Identify which cell holds the provided text, then report its [X, Y] central coordinate. 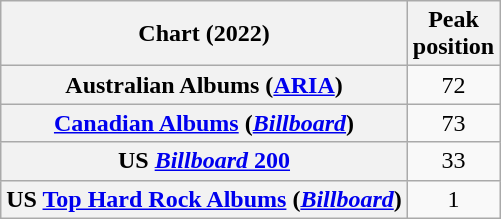
Chart (2022) [204, 34]
US Billboard 200 [204, 161]
33 [453, 161]
Australian Albums (ARIA) [204, 85]
US Top Hard Rock Albums (Billboard) [204, 199]
Peakposition [453, 34]
73 [453, 123]
1 [453, 199]
Canadian Albums (Billboard) [204, 123]
72 [453, 85]
